Search for the cell housing the specified text and yield its (X, Y) center coordinate. 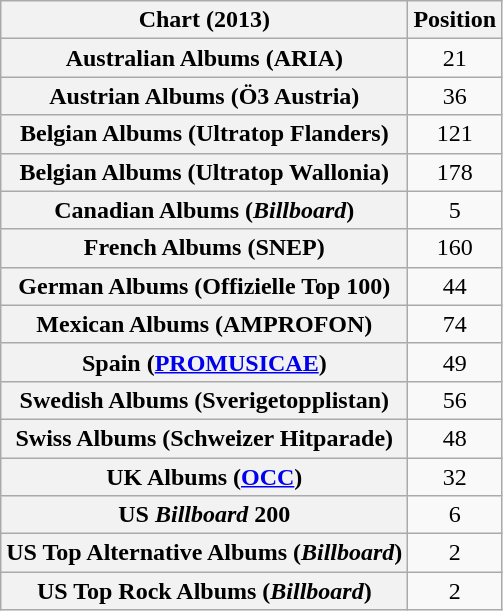
Belgian Albums (Ultratop Wallonia) (204, 172)
74 (455, 324)
US Top Alternative Albums (Billboard) (204, 553)
Austrian Albums (Ö3 Austria) (204, 96)
French Albums (SNEP) (204, 248)
178 (455, 172)
Canadian Albums (Billboard) (204, 210)
Swiss Albums (Schweizer Hitparade) (204, 438)
Position (455, 20)
56 (455, 400)
49 (455, 362)
160 (455, 248)
Australian Albums (ARIA) (204, 58)
US Top Rock Albums (Billboard) (204, 591)
Spain (PROMUSICAE) (204, 362)
6 (455, 515)
UK Albums (OCC) (204, 477)
German Albums (Offizielle Top 100) (204, 286)
Chart (2013) (204, 20)
36 (455, 96)
Belgian Albums (Ultratop Flanders) (204, 134)
5 (455, 210)
32 (455, 477)
44 (455, 286)
US Billboard 200 (204, 515)
121 (455, 134)
21 (455, 58)
Swedish Albums (Sverigetopplistan) (204, 400)
48 (455, 438)
Mexican Albums (AMPROFON) (204, 324)
